Search for the cell housing the specified text and yield its (X, Y) center coordinate. 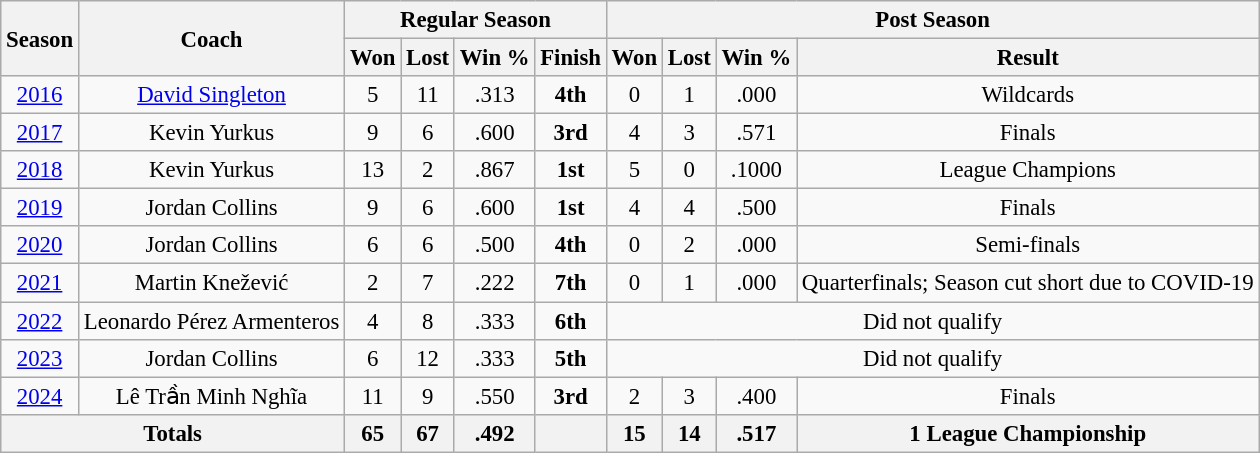
15 (634, 433)
2022 (40, 321)
2019 (40, 208)
12 (428, 358)
67 (428, 433)
2018 (40, 170)
2023 (40, 358)
Season (40, 38)
Regular Season (476, 20)
David Singleton (211, 95)
14 (689, 433)
.492 (494, 433)
2020 (40, 245)
.867 (494, 170)
Post Season (932, 20)
6th (570, 321)
7 (428, 283)
Lê Trần Minh Nghĩa (211, 396)
65 (373, 433)
13 (373, 170)
.222 (494, 283)
2017 (40, 133)
.550 (494, 396)
Result (1028, 58)
2016 (40, 95)
Quarterfinals; Season cut short due to COVID-19 (1028, 283)
1 League Championship (1028, 433)
Leonardo Pérez Armenteros (211, 321)
Coach (211, 38)
.571 (756, 133)
7th (570, 283)
.313 (494, 95)
.400 (756, 396)
Wildcards (1028, 95)
Totals (173, 433)
Finish (570, 58)
Semi-finals (1028, 245)
Martin Knežević (211, 283)
5th (570, 358)
League Champions (1028, 170)
.517 (756, 433)
2024 (40, 396)
.1000 (756, 170)
8 (428, 321)
2021 (40, 283)
